From the cell containing the given text, extract its center point as (x, y) coordinate. 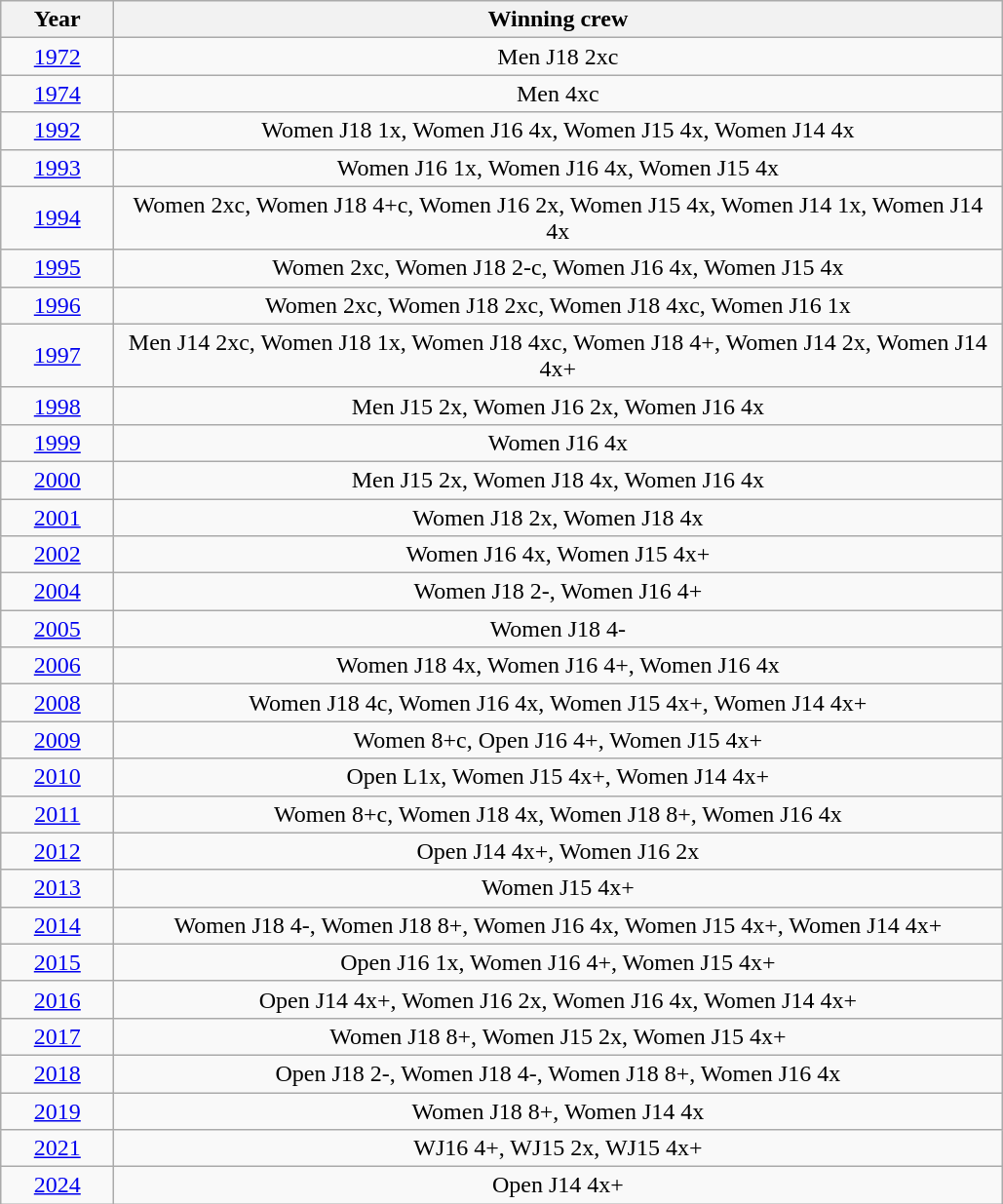
Men J18 2xc (558, 57)
Women 8+c, Women J18 4x, Women J18 8+, Women J16 4x (558, 814)
1992 (58, 131)
Men J15 2x, Women J16 2x, Women J16 4x (558, 406)
2017 (58, 1036)
1993 (58, 168)
2002 (58, 555)
2001 (58, 518)
Women J18 8+, Women J15 2x, Women J15 4x+ (558, 1036)
2008 (58, 703)
2009 (58, 740)
2015 (58, 962)
Women J18 8+, Women J14 4x (558, 1110)
Open J14 4x+, Women J16 2x (558, 851)
WJ16 4+, WJ15 2x, WJ15 4x+ (558, 1148)
Men J15 2x, Women J18 4x, Women J16 4x (558, 480)
Year (58, 19)
Open J18 2-, Women J18 4-, Women J18 8+, Women J16 4x (558, 1073)
Women J16 4x, Women J15 4x+ (558, 555)
Men J14 2xc, Women J18 1x, Women J18 4xc, Women J18 4+, Women J14 2x, Women J14 4x+ (558, 355)
2006 (58, 666)
Women J16 4x (558, 443)
1999 (58, 443)
Women J18 4- (558, 629)
Women 2xc, Women J18 2xc, Women J18 4xc, Women J16 1x (558, 305)
Men 4xc (558, 94)
2021 (58, 1148)
Women J18 4c, Women J16 4x, Women J15 4x+, Women J14 4x+ (558, 703)
Women J18 2x, Women J18 4x (558, 518)
Open J16 1x, Women J16 4+, Women J15 4x+ (558, 962)
1972 (58, 57)
Women 2xc, Women J18 4+c, Women J16 2x, Women J15 4x, Women J14 1x, Women J14 4x (558, 218)
2012 (58, 851)
2019 (58, 1110)
1998 (58, 406)
1974 (58, 94)
2004 (58, 592)
2011 (58, 814)
Open J14 4x+, Women J16 2x, Women J16 4x, Women J14 4x+ (558, 999)
Women J18 2-, Women J16 4+ (558, 592)
Women J16 1x, Women J16 4x, Women J15 4x (558, 168)
Winning crew (558, 19)
1996 (58, 305)
2018 (58, 1073)
Open L1x, Women J15 4x+, Women J14 4x+ (558, 777)
2005 (58, 629)
Women J18 1x, Women J16 4x, Women J15 4x, Women J14 4x (558, 131)
Women J15 4x+ (558, 888)
Women J18 4x, Women J16 4+, Women J16 4x (558, 666)
1995 (58, 268)
Open J14 4x+ (558, 1185)
Women 2xc, Women J18 2-c, Women J16 4x, Women J15 4x (558, 268)
2016 (58, 999)
Women 8+c, Open J16 4+, Women J15 4x+ (558, 740)
2014 (58, 925)
Women J18 4-, Women J18 8+, Women J16 4x, Women J15 4x+, Women J14 4x+ (558, 925)
2024 (58, 1185)
2000 (58, 480)
2010 (58, 777)
1994 (58, 218)
1997 (58, 355)
2013 (58, 888)
